Find where the given text appears and provide that cell's center as (x, y) coordinate. 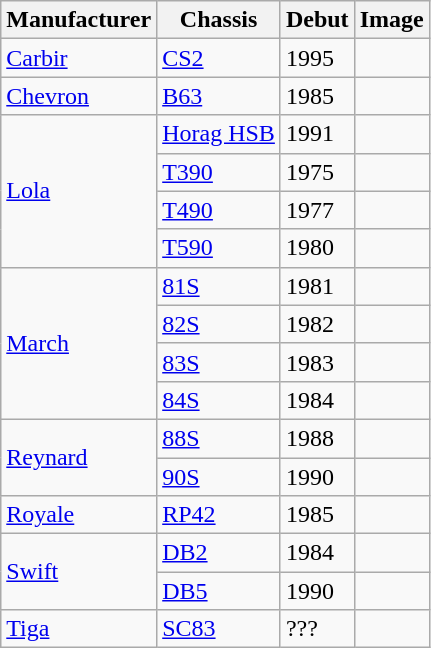
T590 (219, 248)
B63 (219, 96)
DB5 (219, 591)
Chassis (219, 20)
1982 (317, 324)
83S (219, 362)
March (79, 343)
Horag HSB (219, 134)
Manufacturer (79, 20)
1980 (317, 248)
T390 (219, 172)
Royale (79, 515)
RP42 (219, 515)
T490 (219, 210)
1988 (317, 438)
1991 (317, 134)
Debut (317, 20)
DB2 (219, 553)
1995 (317, 58)
1975 (317, 172)
1977 (317, 210)
90S (219, 477)
Carbir (79, 58)
Reynard (79, 457)
??? (317, 629)
Image (392, 20)
SC83 (219, 629)
1981 (317, 286)
84S (219, 400)
Lola (79, 191)
CS2 (219, 58)
Tiga (79, 629)
81S (219, 286)
Swift (79, 572)
Chevron (79, 96)
1983 (317, 362)
82S (219, 324)
88S (219, 438)
